From the cell containing the given text, extract its center point as [x, y] coordinate. 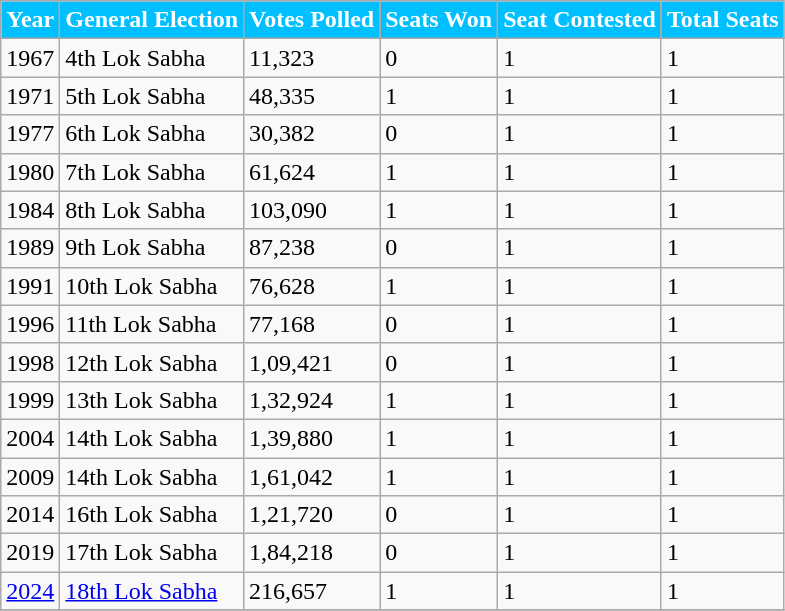
Year [30, 20]
13th Lok Sabha [152, 400]
9th Lok Sabha [152, 248]
1,32,924 [312, 400]
1991 [30, 286]
1,84,218 [312, 553]
1,61,042 [312, 477]
5th Lok Sabha [152, 96]
1,09,421 [312, 362]
7th Lok Sabha [152, 172]
2004 [30, 438]
16th Lok Sabha [152, 515]
87,238 [312, 248]
2024 [30, 591]
1,21,720 [312, 515]
61,624 [312, 172]
1980 [30, 172]
1977 [30, 134]
48,335 [312, 96]
17th Lok Sabha [152, 553]
216,657 [312, 591]
6th Lok Sabha [152, 134]
11,323 [312, 58]
1989 [30, 248]
4th Lok Sabha [152, 58]
1967 [30, 58]
8th Lok Sabha [152, 210]
Seat Contested [580, 20]
Votes Polled [312, 20]
Seats Won [439, 20]
11th Lok Sabha [152, 324]
10th Lok Sabha [152, 286]
103,090 [312, 210]
18th Lok Sabha [152, 591]
1,39,880 [312, 438]
76,628 [312, 286]
2019 [30, 553]
12th Lok Sabha [152, 362]
General Election [152, 20]
1998 [30, 362]
1984 [30, 210]
1971 [30, 96]
1996 [30, 324]
30,382 [312, 134]
77,168 [312, 324]
2009 [30, 477]
2014 [30, 515]
Total Seats [722, 20]
1999 [30, 400]
